Scan for the cell matching the given text and deliver its (X, Y) coordinate at center. 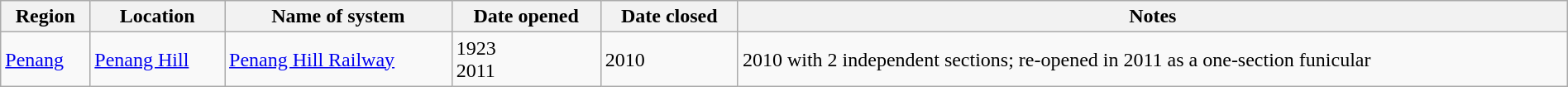
Notes (1153, 17)
Date closed (669, 17)
Penang Hill Railway (339, 60)
2010 (669, 60)
19232011 (526, 60)
Penang Hill (157, 60)
Penang (45, 60)
Date opened (526, 17)
Location (157, 17)
Region (45, 17)
2010 with 2 independent sections; re-opened in 2011 as a one-section funicular (1153, 60)
Name of system (339, 17)
